Provide the (x, y) coordinate of the cell's center where the given text is located.  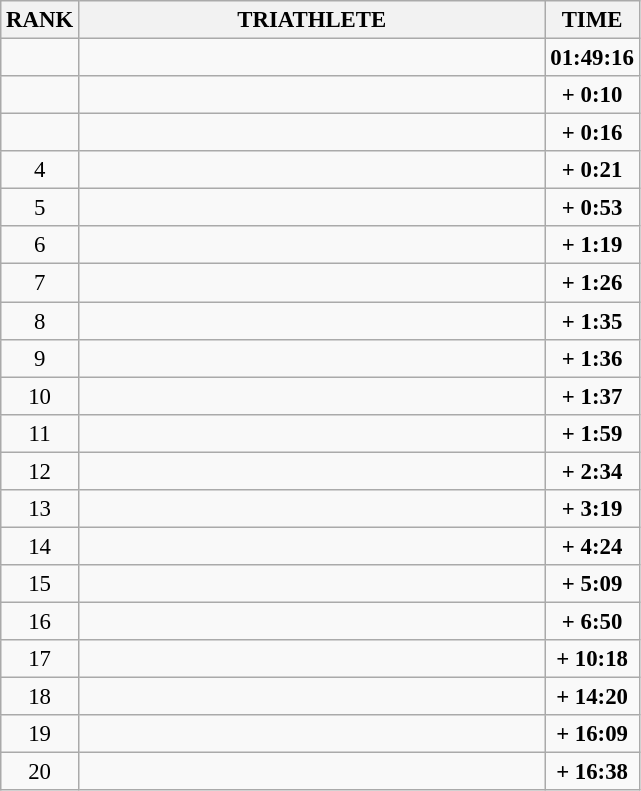
18 (40, 697)
+ 1:59 (592, 433)
+ 1:19 (592, 245)
TIME (592, 20)
19 (40, 734)
+ 5:09 (592, 584)
8 (40, 321)
+ 16:09 (592, 734)
+ 2:34 (592, 471)
+ 16:38 (592, 772)
01:49:16 (592, 58)
7 (40, 283)
+ 4:24 (592, 546)
+ 6:50 (592, 621)
14 (40, 546)
+ 0:16 (592, 133)
15 (40, 584)
+ 3:19 (592, 509)
5 (40, 208)
6 (40, 245)
13 (40, 509)
+ 0:10 (592, 95)
+ 1:37 (592, 396)
17 (40, 659)
12 (40, 471)
11 (40, 433)
10 (40, 396)
+ 0:21 (592, 170)
+ 1:36 (592, 358)
+ 0:53 (592, 208)
TRIATHLETE (312, 20)
9 (40, 358)
+ 14:20 (592, 697)
+ 1:35 (592, 321)
+ 1:26 (592, 283)
20 (40, 772)
RANK (40, 20)
16 (40, 621)
+ 10:18 (592, 659)
4 (40, 170)
